Determine the (x, y) coordinate at the center of the cell enclosing the given text.  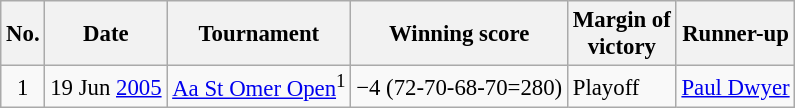
Winning score (460, 34)
19 Jun 2005 (106, 87)
Paul Dwyer (736, 87)
−4 (72-70-68-70=280) (460, 87)
Date (106, 34)
Margin ofvictory (622, 34)
Runner-up (736, 34)
1 (23, 87)
Playoff (622, 87)
No. (23, 34)
Aa St Omer Open1 (259, 87)
Tournament (259, 34)
